Return [X, Y] of the center of cell containing provided text 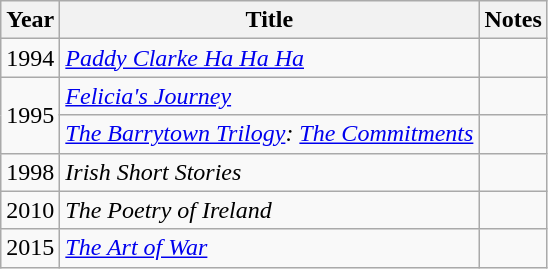
The Art of War [270, 248]
Irish Short Stories [270, 172]
Paddy Clarke Ha Ha Ha [270, 58]
2010 [30, 210]
The Poetry of Ireland [270, 210]
The Barrytown Trilogy: The Commitments [270, 134]
Felicia's Journey [270, 96]
1994 [30, 58]
Year [30, 20]
2015 [30, 248]
Title [270, 20]
Notes [513, 20]
1998 [30, 172]
1995 [30, 115]
